Search for the cell housing the specified text and yield its (X, Y) center coordinate. 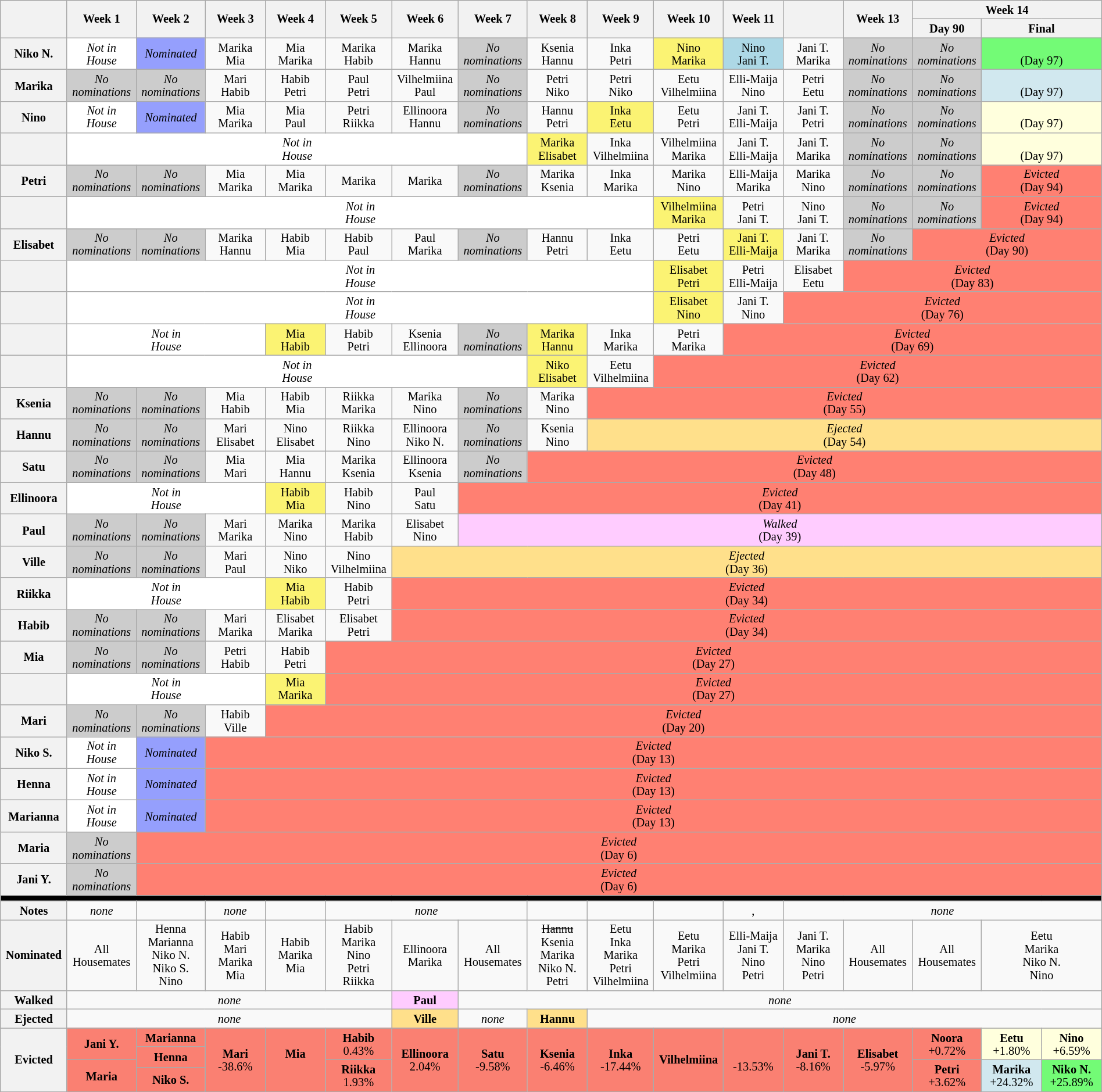
Elli-MaijaMarika (753, 180)
RiikkaMarika (359, 403)
NinoMarika (688, 53)
Week 4 (295, 19)
HennaMariannaNiko N.Niko S.Nino (171, 955)
NinoElisabet (295, 435)
Mari-38.6% (235, 1060)
Satu (34, 466)
Ksenia-6.46% (557, 1060)
Noora+0.72% (947, 1044)
EllinooraKsenia (425, 466)
KseniaHannu (557, 53)
PaulSatu (425, 499)
Day 90 (947, 28)
PetriHabib (235, 657)
Riikka (34, 594)
NinoNiko (295, 561)
ElisabetEetu (814, 275)
PetriElli-Maija (753, 275)
Week 14 (1007, 9)
EllinooraNiko N. (425, 435)
Niko N. (34, 53)
MiaMari (235, 466)
Week 2 (171, 19)
, (753, 910)
PetriRiikka (359, 117)
Elli-MaijaNino (753, 85)
PetriMarika (688, 339)
Elisabet-5.97% (878, 1060)
NinoVilhelmiina (359, 561)
Final (1042, 28)
Petri+3.62% (947, 1075)
Eetu+1.80% (1011, 1044)
Habib (34, 625)
Week 11 (753, 19)
EllinooraHannu (425, 117)
HabibPaul (359, 244)
Niko N.+25.89% (1072, 1075)
PaulPetri (359, 85)
MariHabib (235, 85)
RiikkaNino (359, 435)
HabibVille (235, 721)
Evicted(Day 76) (943, 308)
Satu-9.58% (493, 1060)
-13.53% (753, 1060)
HabibMarikaNinoPetriRiikka (359, 955)
Ejected (34, 1018)
Week 6 (425, 19)
VilhelmiinaPaul (425, 85)
InkaVilhelmiina (621, 149)
ElisabetMarika (295, 625)
Petri (34, 180)
Mari (34, 721)
EetuPetri (688, 117)
Evicted(Day 69) (913, 339)
Evicted(Day 62) (878, 371)
PetriJani T. (753, 213)
Jani T.MarikaNinoPetri (814, 955)
Week 9 (621, 19)
Notes (34, 910)
Jani T.Nino (753, 308)
Jani T.-8.16% (814, 1060)
Evicted(Day 20) (684, 721)
Week 10 (688, 19)
Jani T.Petri (814, 117)
EetuMarikaNiko N.Nino (1042, 955)
MarikaMia (235, 53)
MiaHannu (295, 466)
EetuInkaMarikaPetriVilhelmiina (621, 955)
Week 13 (878, 19)
InkaPetri (621, 53)
HabibNino (359, 499)
Habib0.43% (359, 1044)
Elli-MaijaJani T.NinoPetri (753, 955)
KseniaNino (557, 435)
Ellinoora (34, 499)
Walked (34, 1000)
Inka-17.44% (621, 1060)
Vilhelmiina (688, 1060)
Nino (34, 117)
Walked(Day 39) (780, 530)
Ejected(Day 54) (845, 435)
MariElisabet (235, 435)
Nino+6.59% (1072, 1044)
HannuKseniaMarikaNiko N.Petri (557, 955)
MarikaElisabet (557, 149)
Ejected(Day 36) (746, 561)
Elisabet (34, 244)
Evicted(Day 41) (780, 499)
EetuMarikaPetriVilhelmiina (688, 955)
Week 5 (359, 19)
NikoElisabet (557, 371)
MiaPaul (295, 117)
PaulMarika (425, 244)
Week 3 (235, 19)
Evicted(Day 55) (845, 403)
Ksenia (34, 403)
Evicted(Day 48) (814, 466)
Evicted(Day 83) (973, 275)
HabibMariMarikaMia (235, 955)
Evicted(Day 90) (1007, 244)
MariPaul (235, 561)
Week 7 (493, 19)
HabibMarikaMia (295, 955)
KseniaEllinoora (425, 339)
Week 8 (557, 19)
Ellinoora2.04% (425, 1060)
Marika+24.32% (1011, 1075)
Week 1 (101, 19)
EllinooraMarika (425, 955)
Riikka1.93% (359, 1075)
Evicted (34, 1060)
